For the text-containing cell, return its midpoint in [x, y] coordinate format. 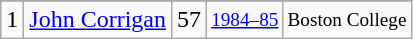
57 [190, 20]
John Corrigan [98, 20]
1 [12, 20]
1984–85 [245, 20]
Boston College [347, 20]
